From the cell containing the given text, extract its center point as (X, Y) coordinate. 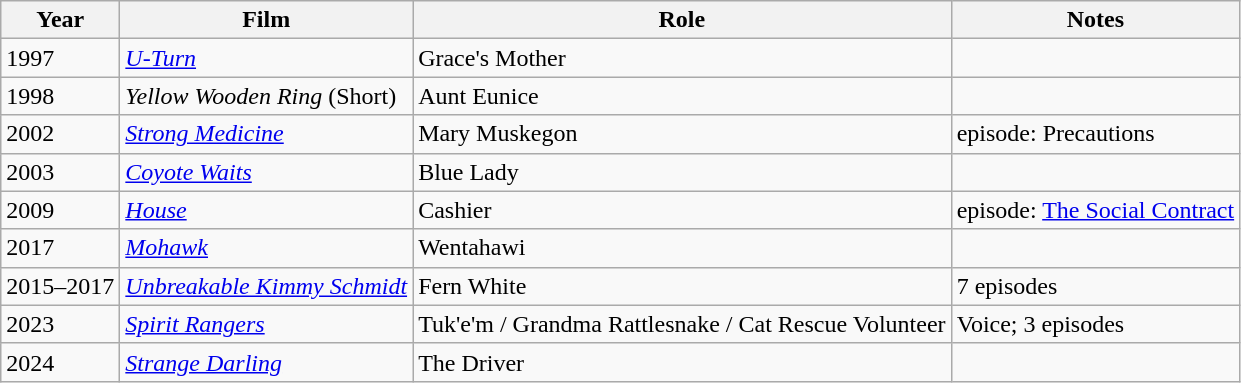
Mary Muskegon (682, 134)
Role (682, 20)
2002 (60, 134)
Aunt Eunice (682, 96)
Strong Medicine (266, 134)
Mohawk (266, 248)
Film (266, 20)
episode: The Social Contract (1096, 210)
7 episodes (1096, 286)
2023 (60, 324)
2009 (60, 210)
2024 (60, 362)
2003 (60, 172)
Spirit Rangers (266, 324)
2017 (60, 248)
Grace's Mother (682, 58)
Wentahawi (682, 248)
Cashier (682, 210)
Notes (1096, 20)
House (266, 210)
1998 (60, 96)
2015–2017 (60, 286)
Year (60, 20)
Tuk'e'm / Grandma Rattlesnake / Cat Rescue Volunteer (682, 324)
Voice; 3 episodes (1096, 324)
Coyote Waits (266, 172)
U-Turn (266, 58)
episode: Precautions (1096, 134)
Fern White (682, 286)
Unbreakable Kimmy Schmidt (266, 286)
1997 (60, 58)
Blue Lady (682, 172)
Yellow Wooden Ring (Short) (266, 96)
Strange Darling (266, 362)
The Driver (682, 362)
